Return the (X, Y) coordinate for the center point of the cell that contains the specified text.  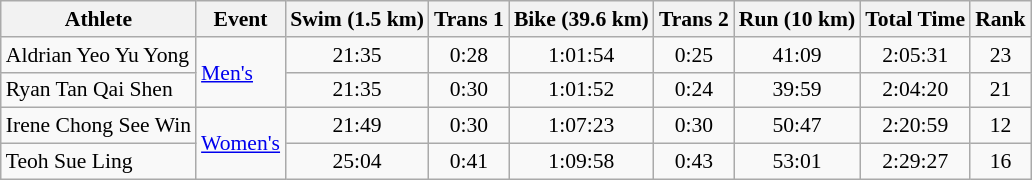
16 (1000, 162)
21 (1000, 90)
Ryan Tan Qai Shen (98, 90)
25:04 (357, 162)
Event (240, 19)
0:41 (469, 162)
2:05:31 (915, 55)
2:29:27 (915, 162)
Total Time (915, 19)
0:25 (694, 55)
0:24 (694, 90)
39:59 (797, 90)
1:01:54 (582, 55)
1:09:58 (582, 162)
23 (1000, 55)
Irene Chong See Win (98, 126)
2:20:59 (915, 126)
Run (10 km) (797, 19)
Trans 2 (694, 19)
Trans 1 (469, 19)
Aldrian Yeo Yu Yong (98, 55)
Women's (240, 144)
0:28 (469, 55)
53:01 (797, 162)
Bike (39.6 km) (582, 19)
2:04:20 (915, 90)
1:07:23 (582, 126)
Rank (1000, 19)
Men's (240, 72)
Swim (1.5 km) (357, 19)
0:43 (694, 162)
1:01:52 (582, 90)
41:09 (797, 55)
12 (1000, 126)
21:49 (357, 126)
50:47 (797, 126)
Teoh Sue Ling (98, 162)
Athlete (98, 19)
